Detect which cell encompasses the target text, then output its [X, Y] center coordinate. 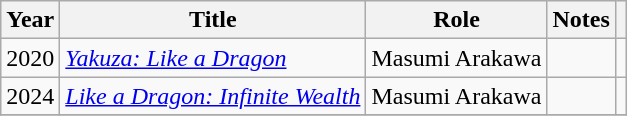
Title [213, 20]
Notes [581, 20]
2024 [30, 96]
Role [456, 20]
Year [30, 20]
Yakuza: Like a Dragon [213, 58]
Like a Dragon: Infinite Wealth [213, 96]
2020 [30, 58]
